Return [X, Y] of the center of cell containing provided text 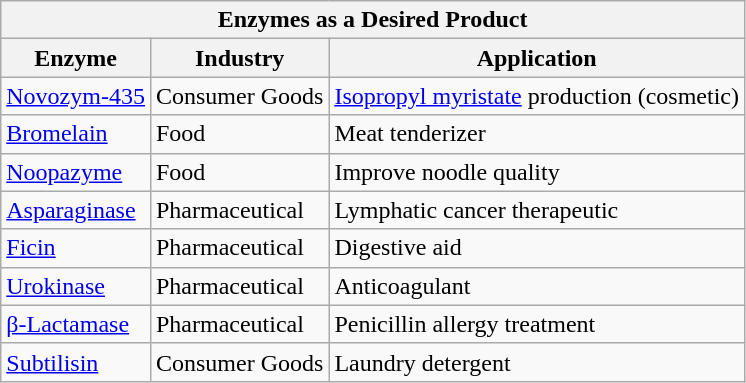
Penicillin allergy treatment [537, 324]
Ficin [76, 248]
Lymphatic cancer therapeutic [537, 210]
Asparaginase [76, 210]
Novozym-435 [76, 96]
Laundry detergent [537, 362]
Anticoagulant [537, 286]
Application [537, 58]
Subtilisin [76, 362]
Meat tenderizer [537, 134]
Isopropyl myristate production (cosmetic) [537, 96]
Enzyme [76, 58]
Urokinase [76, 286]
Digestive aid [537, 248]
Enzymes as a Desired Product [373, 20]
Industry [239, 58]
Noopazyme [76, 172]
Improve noodle quality [537, 172]
β-Lactamase [76, 324]
Bromelain [76, 134]
